Identify which cell holds the provided text, then report its (X, Y) central coordinate. 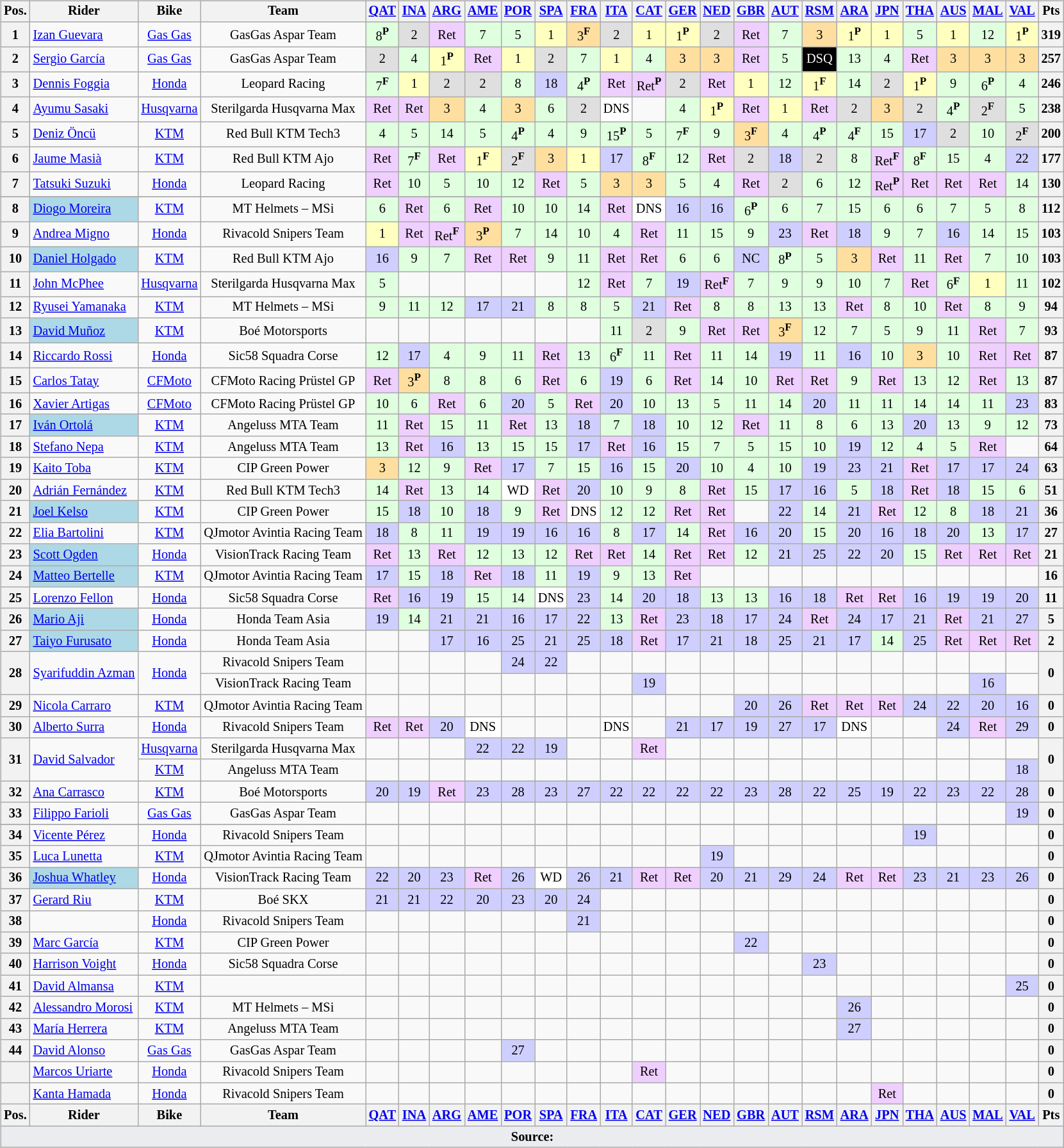
Xavier Artigas (85, 404)
Scott Ogden (85, 555)
Marcos Uriarte (85, 1072)
Marc García (85, 943)
Izan Guevara (85, 35)
31 (15, 760)
David Alonso (85, 1051)
41 (15, 986)
David Salvador (85, 760)
Andrea Migno (85, 234)
39 (15, 943)
37 (15, 899)
David Muñoz (85, 331)
33 (15, 814)
Joel Kelso (85, 512)
Source: (532, 1137)
32 (15, 792)
Tatsuki Suzuki (85, 184)
John McPhee (85, 284)
Dennis Foggia (85, 85)
Adrián Fernández (85, 490)
Nicola Carraro (85, 705)
51 (1051, 490)
Jaume Masià (85, 159)
Stefano Nepa (85, 447)
238 (1051, 109)
63 (1051, 468)
177 (1051, 159)
Joshua Whatley (85, 878)
40 (15, 964)
Mario Aji (85, 619)
93 (1051, 331)
Taiyo Furusato (85, 641)
Filippo Farioli (85, 814)
34 (15, 835)
246 (1051, 85)
43 (15, 1029)
Matteo Bertelle (85, 577)
María Herrera (85, 1029)
200 (1051, 135)
112 (1051, 209)
Alessandro Morosi (85, 1008)
44 (15, 1051)
Iván Ortolá (85, 425)
Diogo Moreira (85, 209)
102 (1051, 284)
Deniz Öncü (85, 135)
Kanta Hamada (85, 1094)
Gerard Riu (85, 899)
319 (1051, 35)
Ayumu Sasaki (85, 109)
Alberto Surra (85, 727)
64 (1051, 447)
94 (1051, 307)
83 (1051, 404)
Harrison Voight (85, 964)
38 (15, 921)
130 (1051, 184)
4F (855, 135)
Lorenzo Fellon (85, 598)
73 (1051, 425)
35 (15, 857)
42 (15, 1008)
Kaito Toba (85, 468)
Sergio García (85, 59)
Ryusei Yamanaka (85, 307)
Luca Lunetta (85, 857)
15P (616, 135)
Carlos Tatay (85, 381)
Ana Carrasco (85, 792)
30 (15, 727)
Vicente Pérez (85, 835)
NC (751, 259)
Syarifuddin Azman (85, 673)
David Almansa (85, 986)
DSQ (820, 59)
257 (1051, 59)
Elia Bartolini (85, 533)
Daniel Holgado (85, 259)
Boé SKX (283, 899)
Riccardo Rossi (85, 355)
